Capture the cell that displays the provided text and extract its (x, y) central coordinate. 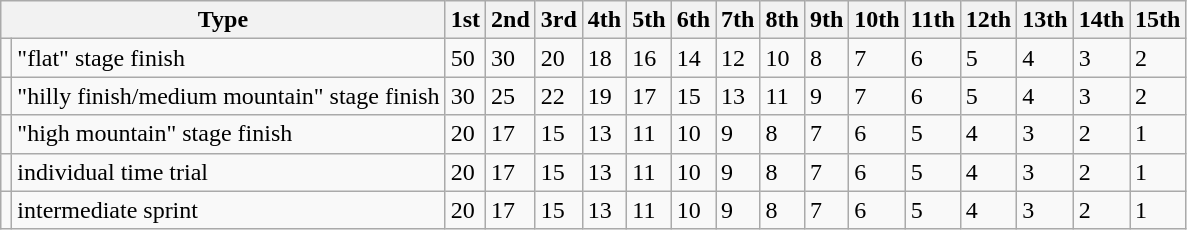
3rd (558, 20)
14th (1101, 20)
9th (826, 20)
8th (782, 20)
6th (693, 20)
12 (738, 58)
14 (693, 58)
16 (649, 58)
"hilly finish/medium mountain" stage finish (228, 96)
15th (1158, 20)
intermediate sprint (228, 210)
50 (465, 58)
7th (738, 20)
5th (649, 20)
4th (604, 20)
22 (558, 96)
13th (1045, 20)
12th (988, 20)
individual time trial (228, 172)
18 (604, 58)
25 (511, 96)
2nd (511, 20)
1st (465, 20)
"flat" stage finish (228, 58)
"high mountain" stage finish (228, 134)
Type (223, 20)
19 (604, 96)
11th (932, 20)
10th (877, 20)
